Output the (x, y) coordinate of the center of the cell containing the given text.  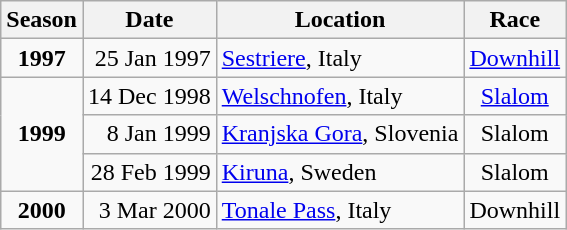
1997 (42, 58)
14 Dec 1998 (149, 96)
3 Mar 2000 (149, 210)
Date (149, 20)
Kiruna, Sweden (340, 172)
2000 (42, 210)
8 Jan 1999 (149, 134)
Race (515, 20)
28 Feb 1999 (149, 172)
Location (340, 20)
Season (42, 20)
Tonale Pass, Italy (340, 210)
Kranjska Gora, Slovenia (340, 134)
1999 (42, 134)
Welschnofen, Italy (340, 96)
Sestriere, Italy (340, 58)
25 Jan 1997 (149, 58)
